Pinpoint the cell where the given text exists, returning its [X, Y] midpoint coordinate. 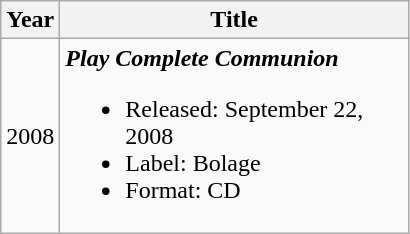
Play Complete CommunionReleased: September 22, 2008Label: Bolage Format: CD [234, 136]
Title [234, 20]
Year [30, 20]
2008 [30, 136]
